For the text-containing cell, return its midpoint in [x, y] coordinate format. 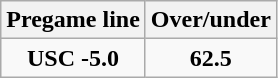
62.5 [210, 58]
Pregame line [74, 20]
USC -5.0 [74, 58]
Over/under [210, 20]
